Scan for the cell matching the given text and deliver its [x, y] coordinate at center. 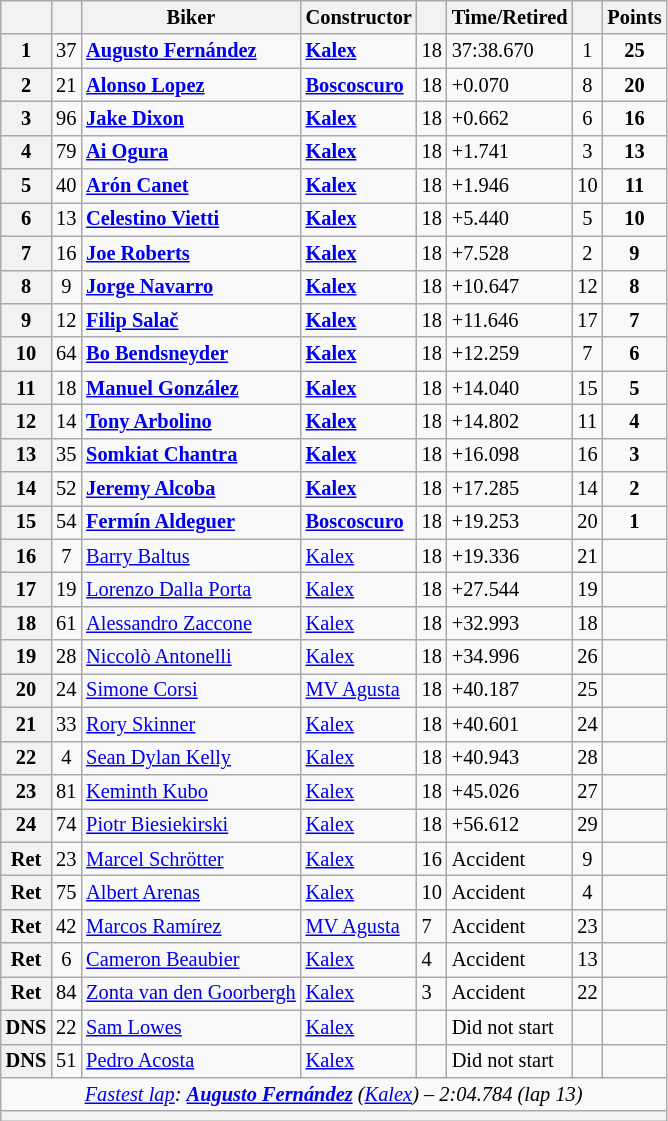
Rory Skinner [190, 724]
+34.996 [510, 657]
Jeremy Alcoba [190, 489]
81 [66, 791]
Filip Salač [190, 320]
+1.741 [510, 152]
+40.187 [510, 690]
+56.612 [510, 825]
Alessandro Zaccone [190, 623]
Jake Dixon [190, 118]
Jorge Navarro [190, 287]
42 [66, 926]
Albert Arenas [190, 892]
37 [66, 51]
Biker [190, 17]
Tony Arbolino [190, 421]
Marcos Ramírez [190, 926]
Lorenzo Dalla Porta [190, 589]
Celestino Vietti [190, 219]
Sean Dylan Kelly [190, 758]
+7.528 [510, 253]
+11.646 [510, 320]
Keminth Kubo [190, 791]
+10.647 [510, 287]
52 [66, 489]
96 [66, 118]
Fermín Aldeguer [190, 522]
79 [66, 152]
+19.336 [510, 556]
Time/Retired [510, 17]
27 [587, 791]
75 [66, 892]
+5.440 [510, 219]
37:38.670 [510, 51]
64 [66, 354]
+0.662 [510, 118]
Arón Canet [190, 186]
+14.040 [510, 388]
Piotr Biesiekirski [190, 825]
Augusto Fernández [190, 51]
Somkiat Chantra [190, 455]
Bo Bendsneyder [190, 354]
+40.943 [510, 758]
+19.253 [510, 522]
Constructor [359, 17]
84 [66, 993]
51 [66, 1061]
Joe Roberts [190, 253]
Manuel González [190, 388]
35 [66, 455]
+17.285 [510, 489]
+16.098 [510, 455]
Sam Lowes [190, 1027]
Marcel Schrötter [190, 859]
40 [66, 186]
+0.070 [510, 85]
Pedro Acosta [190, 1061]
29 [587, 825]
61 [66, 623]
74 [66, 825]
Niccolò Antonelli [190, 657]
Cameron Beaubier [190, 960]
+1.946 [510, 186]
33 [66, 724]
Barry Baltus [190, 556]
+32.993 [510, 623]
+45.026 [510, 791]
Simone Corsi [190, 690]
54 [66, 522]
+40.601 [510, 724]
+14.802 [510, 421]
+27.544 [510, 589]
Zonta van den Goorbergh [190, 993]
26 [587, 657]
Points [634, 17]
Ai Ogura [190, 152]
+12.259 [510, 354]
Fastest lap: Augusto Fernández (Kalex) – 2:04.784 (lap 13) [334, 1094]
Alonso Lopez [190, 85]
